Return the (x, y) coordinate for the center point of the cell that contains the specified text.  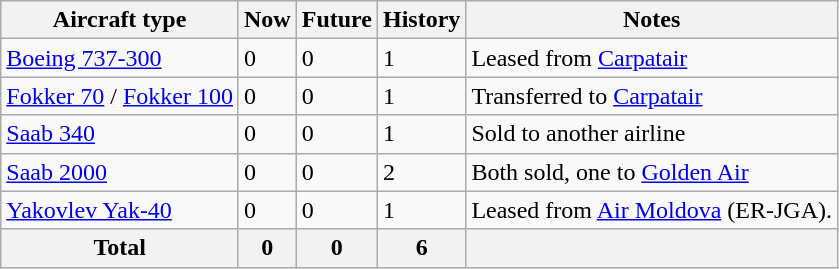
2 (421, 172)
Aircraft type (120, 20)
6 (421, 248)
Now (267, 20)
Saab 340 (120, 134)
History (421, 20)
Leased from Air Moldova (ER-JGA). (652, 210)
Both sold, one to Golden Air (652, 172)
Fokker 70 / Fokker 100 (120, 96)
Future (336, 20)
Boeing 737-300 (120, 58)
Yakovlev Yak-40 (120, 210)
Transferred to Carpatair (652, 96)
Leased from Carpatair (652, 58)
Notes (652, 20)
Total (120, 248)
Saab 2000 (120, 172)
Sold to another airline (652, 134)
